Determine the [x, y] coordinate at the center of the cell enclosing the given text.  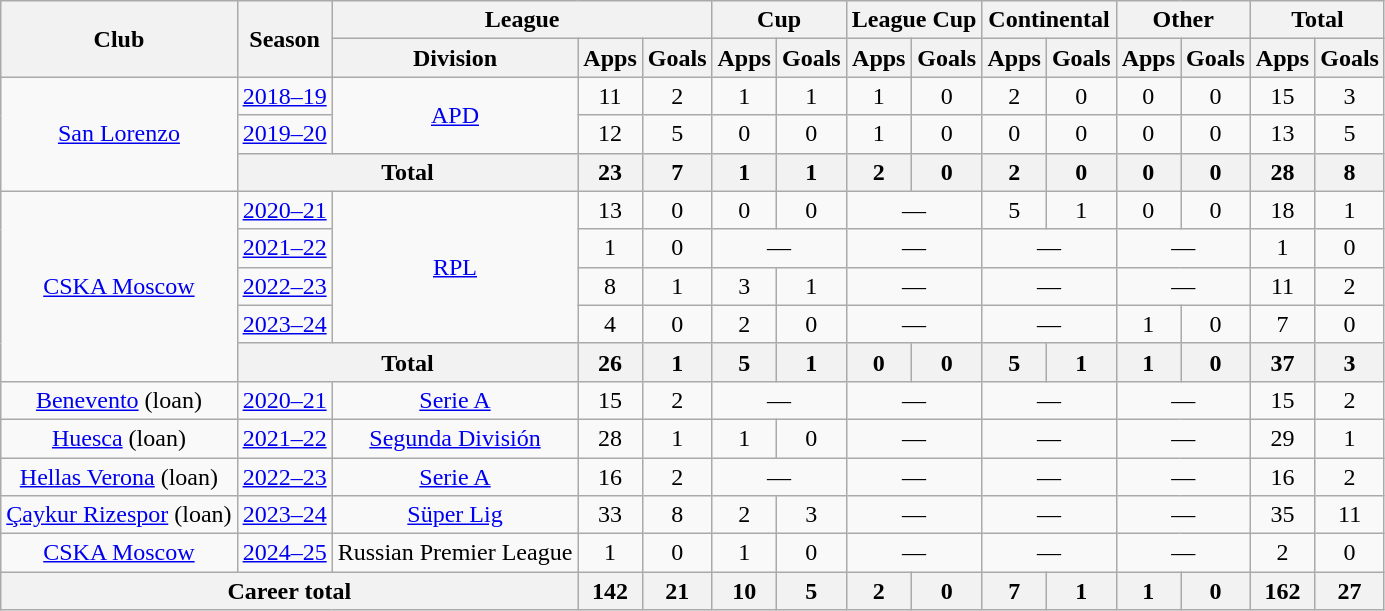
RPL [455, 267]
2024–25 [284, 553]
Division [455, 58]
League Cup [914, 20]
Segunda División [455, 438]
2019–20 [284, 134]
142 [610, 591]
League [522, 20]
Benevento (loan) [119, 400]
San Lorenzo [119, 134]
21 [677, 591]
29 [1282, 438]
APD [455, 115]
10 [744, 591]
Cup [779, 20]
Other [1183, 20]
4 [610, 324]
Club [119, 39]
35 [1282, 515]
33 [610, 515]
Russian Premier League [455, 553]
Continental [1049, 20]
37 [1282, 362]
Career total [290, 591]
23 [610, 172]
26 [610, 362]
Season [284, 39]
Çaykur Rizespor (loan) [119, 515]
Huesca (loan) [119, 438]
27 [1350, 591]
162 [1282, 591]
2018–19 [284, 96]
Hellas Verona (loan) [119, 477]
Süper Lig [455, 515]
18 [1282, 210]
12 [610, 134]
